Identify which cell holds the provided text, then report its (X, Y) central coordinate. 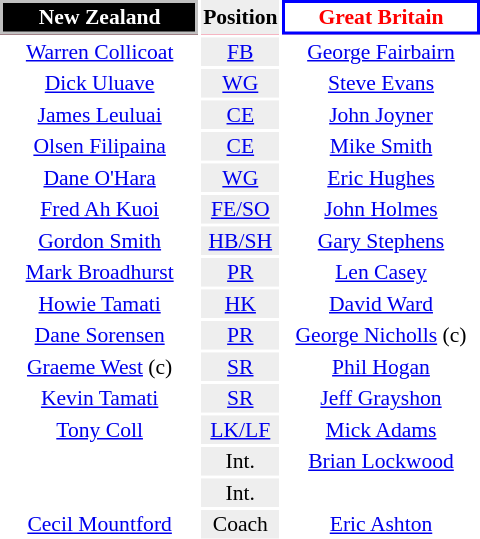
Great Britain (381, 17)
Eric Ashton (381, 524)
Olsen Filipaina (100, 146)
HB/SH (240, 240)
New Zealand (100, 17)
LK/LF (240, 430)
Phil Hogan (381, 366)
Mike Smith (381, 146)
HK (240, 304)
John Holmes (381, 209)
Cecil Mountford (100, 524)
George Nicholls (c) (381, 335)
FE/SO (240, 209)
Mick Adams (381, 430)
Howie Tamati (100, 304)
David Ward (381, 304)
Eric Hughes (381, 178)
John Joyner (381, 114)
Gary Stephens (381, 240)
Gordon Smith (100, 240)
Kevin Tamati (100, 398)
Coach (240, 524)
George Fairbairn (381, 52)
Jeff Grayshon (381, 398)
FB (240, 52)
Steve Evans (381, 83)
Len Casey (381, 272)
Position (240, 17)
Dick Uluave (100, 83)
Dane Sorensen (100, 335)
Mark Broadhurst (100, 272)
Brian Lockwood (381, 461)
Fred Ah Kuoi (100, 209)
Tony Coll (100, 430)
James Leuluai (100, 114)
Graeme West (c) (100, 366)
Dane O'Hara (100, 178)
Warren Collicoat (100, 52)
